Locate the cell with the specified text and output its (X, Y) center coordinate. 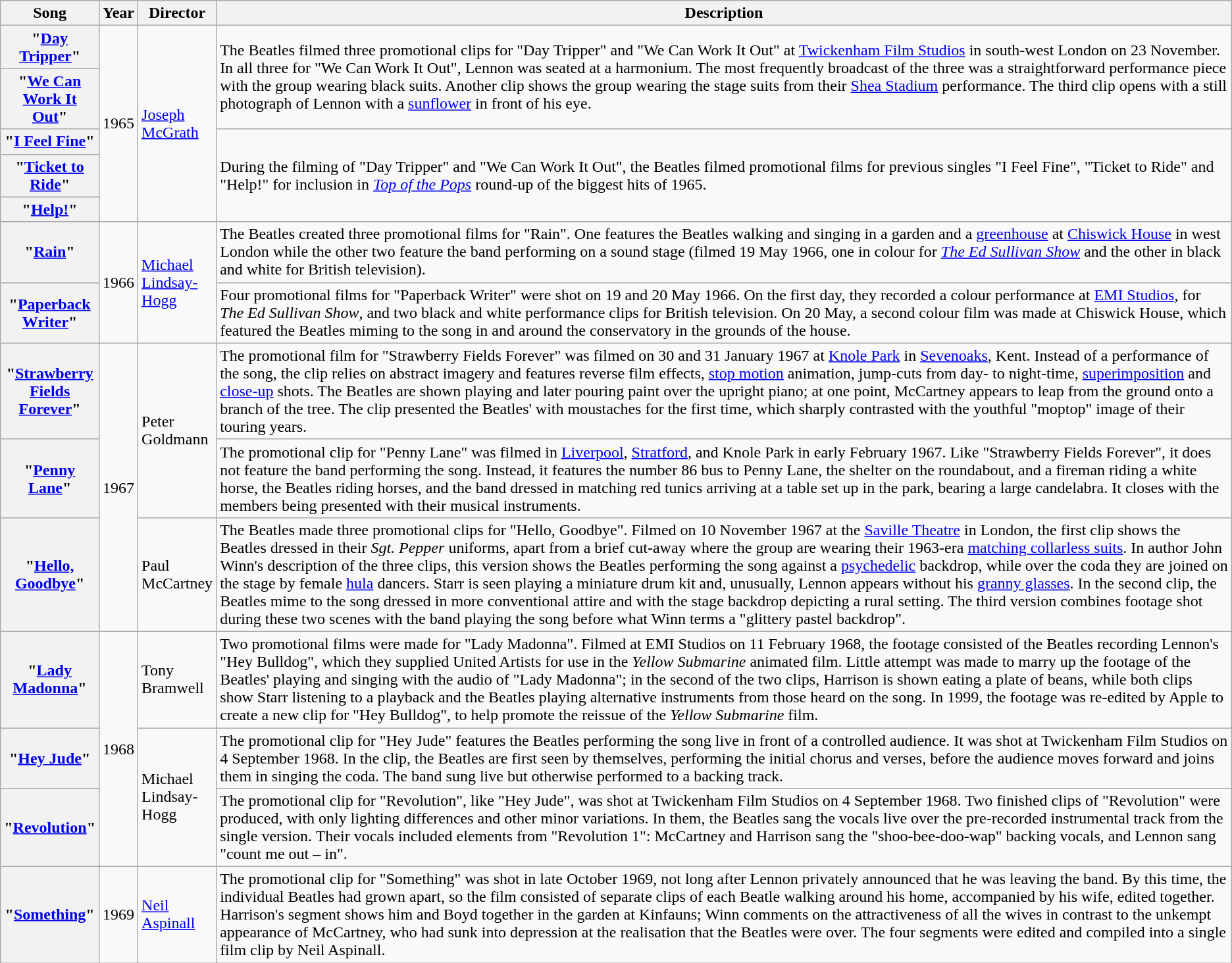
1966 (118, 282)
"Penny Lane" (50, 478)
"Hello, Goodbye" (50, 574)
"Strawberry Fields Forever" (50, 391)
Description (724, 13)
"I Feel Fine" (50, 142)
"Rain" (50, 252)
"Day Tripper" (50, 47)
"Revolution" (50, 828)
Director (178, 13)
"Ticket to Ride" (50, 175)
1969 (118, 915)
Year (118, 13)
Peter Goldmann (178, 430)
Joseph McGrath (178, 124)
"Paperback Writer" (50, 313)
1967 (118, 487)
Song (50, 13)
Tony Bramwell (178, 679)
Paul McCartney (178, 574)
Neil Aspinall (178, 915)
"Help!" (50, 209)
"We Can Work It Out" (50, 99)
"Something" (50, 915)
1968 (118, 749)
"Hey Jude" (50, 758)
1965 (118, 124)
"Lady Madonna" (50, 679)
